Output the (X, Y) coordinate of the center of the cell containing the given text.  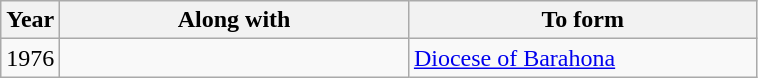
Diocese of Barahona (582, 58)
Year (30, 20)
1976 (30, 58)
Along with (234, 20)
To form (582, 20)
